Identify which cell holds the provided text, then report its [X, Y] central coordinate. 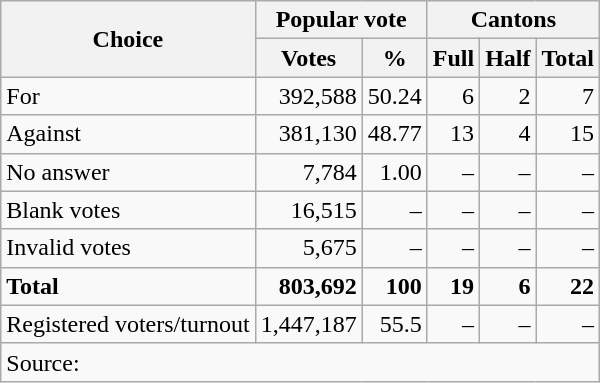
392,588 [308, 96]
15 [568, 134]
Cantons [513, 20]
55.5 [394, 324]
19 [453, 286]
2 [508, 96]
4 [508, 134]
22 [568, 286]
7,784 [308, 172]
7 [568, 96]
Half [508, 58]
100 [394, 286]
48.77 [394, 134]
Votes [308, 58]
50.24 [394, 96]
Blank votes [128, 210]
Full [453, 58]
For [128, 96]
16,515 [308, 210]
803,692 [308, 286]
13 [453, 134]
1,447,187 [308, 324]
Choice [128, 39]
381,130 [308, 134]
1.00 [394, 172]
% [394, 58]
Registered voters/turnout [128, 324]
5,675 [308, 248]
Against [128, 134]
No answer [128, 172]
Source: [300, 362]
Popular vote [341, 20]
Invalid votes [128, 248]
